Extract the (x, y) coordinate from the center of the cell holding the provided text.  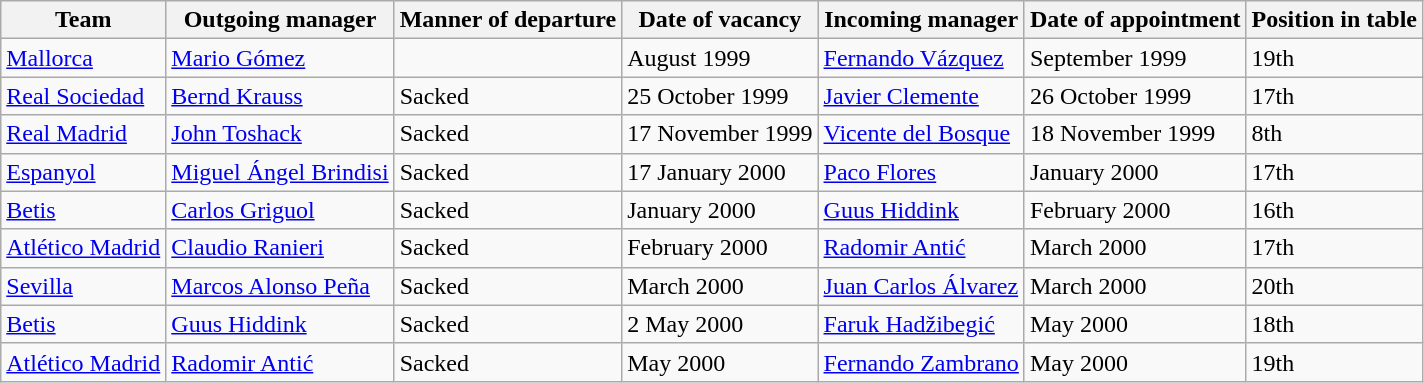
Manner of departure (508, 20)
Incoming manager (921, 20)
2 May 2000 (720, 324)
Date of vacancy (720, 20)
17 January 2000 (720, 172)
26 October 1999 (1135, 96)
Vicente del Bosque (921, 134)
Claudio Ranieri (280, 248)
Javier Clemente (921, 96)
Real Madrid (84, 134)
Bernd Krauss (280, 96)
Mallorca (84, 58)
Mario Gómez (280, 58)
Miguel Ángel Brindisi (280, 172)
Outgoing manager (280, 20)
16th (1334, 210)
18th (1334, 324)
Juan Carlos Álvarez (921, 286)
Paco Flores (921, 172)
8th (1334, 134)
Marcos Alonso Peña (280, 286)
Real Sociedad (84, 96)
John Toshack (280, 134)
Team (84, 20)
Sevilla (84, 286)
September 1999 (1135, 58)
Carlos Griguol (280, 210)
Date of appointment (1135, 20)
Fernando Vázquez (921, 58)
Fernando Zambrano (921, 362)
August 1999 (720, 58)
Position in table (1334, 20)
Espanyol (84, 172)
25 October 1999 (720, 96)
Faruk Hadžibegić (921, 324)
17 November 1999 (720, 134)
20th (1334, 286)
18 November 1999 (1135, 134)
